Determine the [X, Y] coordinate at the center of the cell enclosing the given text.  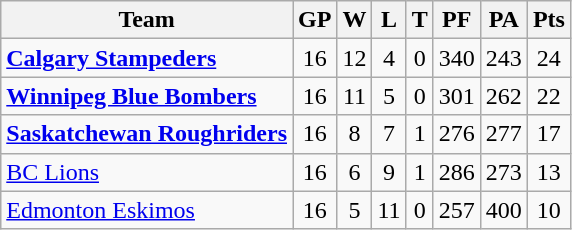
273 [504, 172]
10 [548, 210]
T [420, 20]
262 [504, 96]
243 [504, 58]
9 [389, 172]
4 [389, 58]
17 [548, 134]
13 [548, 172]
12 [354, 58]
GP [315, 20]
301 [456, 96]
PF [456, 20]
276 [456, 134]
277 [504, 134]
Edmonton Eskimos [147, 210]
W [354, 20]
6 [354, 172]
BC Lions [147, 172]
Saskatchewan Roughriders [147, 134]
Pts [548, 20]
Team [147, 20]
257 [456, 210]
L [389, 20]
24 [548, 58]
8 [354, 134]
400 [504, 210]
Calgary Stampeders [147, 58]
Winnipeg Blue Bombers [147, 96]
7 [389, 134]
286 [456, 172]
340 [456, 58]
22 [548, 96]
PA [504, 20]
